Capture the cell that displays the provided text and extract its (X, Y) central coordinate. 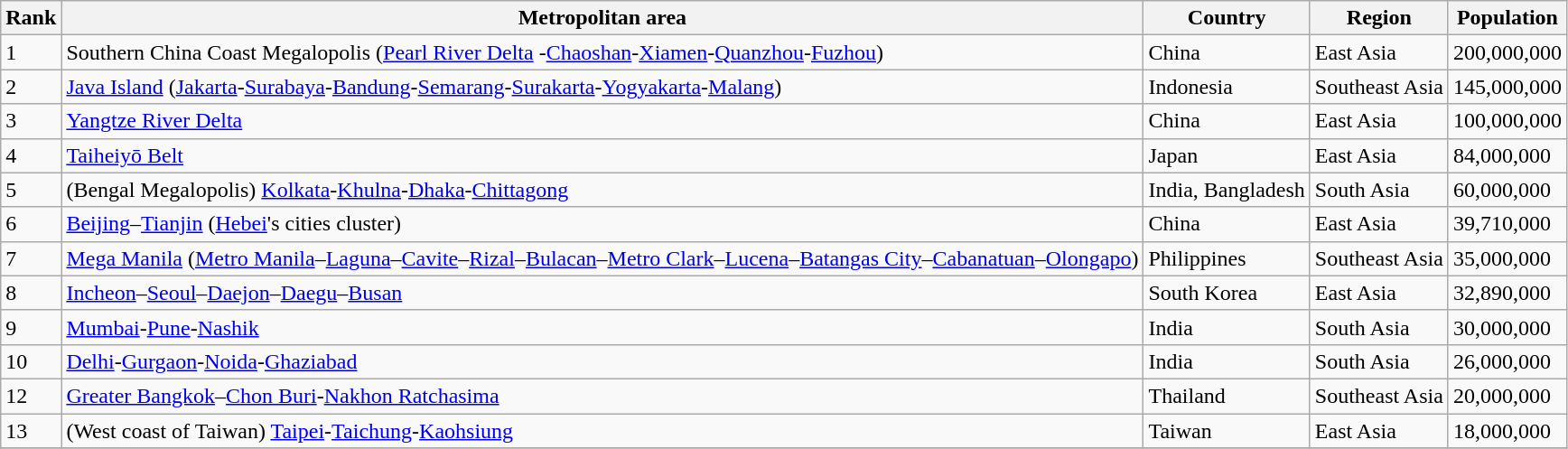
Thailand (1227, 396)
(West coast of Taiwan) Taipei-Taichung-Kaohsiung (602, 431)
Region (1378, 18)
5 (31, 190)
30,000,000 (1507, 327)
Mumbai-Pune-Nashik (602, 327)
12 (31, 396)
Mega Manila (Metro Manila–Laguna–Cavite–Rizal–Bulacan–Metro Clark–Lucena–Batangas City–Cabanatuan–Olongapo) (602, 258)
26,000,000 (1507, 361)
7 (31, 258)
60,000,000 (1507, 190)
Taiwan (1227, 431)
9 (31, 327)
Java Island (Jakarta-Surabaya-Bandung-Semarang-Surakarta-Yogyakarta-Malang) (602, 87)
Incheon–Seoul–Daejon–Daegu–Busan (602, 293)
2 (31, 87)
35,000,000 (1507, 258)
Population (1507, 18)
32,890,000 (1507, 293)
Metropolitan area (602, 18)
Indonesia (1227, 87)
Beijing–Tianjin (Hebei's cities cluster) (602, 224)
Rank (31, 18)
200,000,000 (1507, 52)
Delhi-Gurgaon-Noida-Ghaziabad (602, 361)
8 (31, 293)
South Korea (1227, 293)
84,000,000 (1507, 155)
Greater Bangkok–Chon Buri-Nakhon Ratchasima (602, 396)
Yangtze River Delta (602, 121)
145,000,000 (1507, 87)
Southern China Coast Megalopolis (Pearl River Delta -Chaoshan-Xiamen-Quanzhou-Fuzhou) (602, 52)
18,000,000 (1507, 431)
100,000,000 (1507, 121)
(Bengal Megalopolis) Kolkata-Khulna-Dhaka-Chittagong (602, 190)
39,710,000 (1507, 224)
Taiheiyō Belt (602, 155)
10 (31, 361)
Philippines (1227, 258)
13 (31, 431)
20,000,000 (1507, 396)
Japan (1227, 155)
4 (31, 155)
6 (31, 224)
Country (1227, 18)
3 (31, 121)
India, Bangladesh (1227, 190)
1 (31, 52)
